Find where the given text appears and provide that cell's center as [X, Y] coordinate. 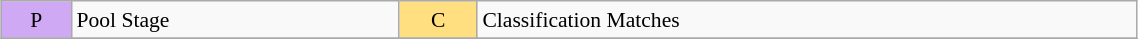
C [438, 20]
Pool Stage [235, 20]
P [36, 20]
Classification Matches [807, 20]
